From the cell containing the given text, extract its center point as (x, y) coordinate. 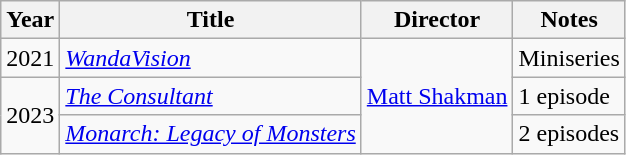
WandaVision (210, 58)
2021 (30, 58)
Notes (569, 20)
Director (437, 20)
The Consultant (210, 96)
Title (210, 20)
Miniseries (569, 58)
Matt Shakman (437, 96)
1 episode (569, 96)
Monarch: Legacy of Monsters (210, 134)
Year (30, 20)
2023 (30, 115)
2 episodes (569, 134)
